Pinpoint the cell where the given text exists, returning its (X, Y) midpoint coordinate. 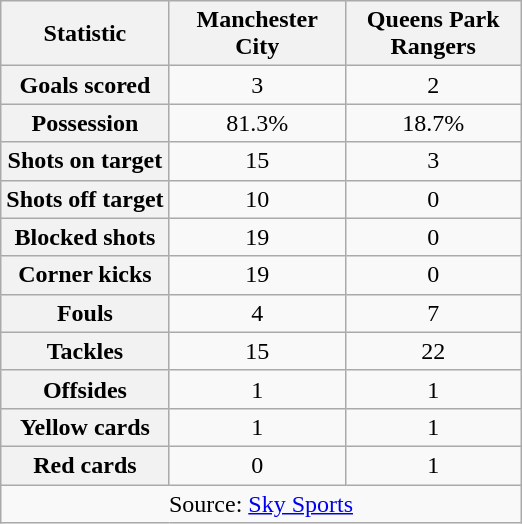
Yellow cards (85, 427)
81.3% (257, 123)
4 (257, 313)
Shots on target (85, 161)
Offsides (85, 389)
10 (257, 199)
Queens Park Rangers (433, 34)
Manchester City (257, 34)
Corner kicks (85, 275)
22 (433, 351)
Statistic (85, 34)
Source: Sky Sports (261, 503)
Tackles (85, 351)
Blocked shots (85, 237)
7 (433, 313)
Possession (85, 123)
18.7% (433, 123)
Red cards (85, 465)
Fouls (85, 313)
2 (433, 85)
Goals scored (85, 85)
Shots off target (85, 199)
